Pinpoint the cell where the given text exists, returning its (x, y) midpoint coordinate. 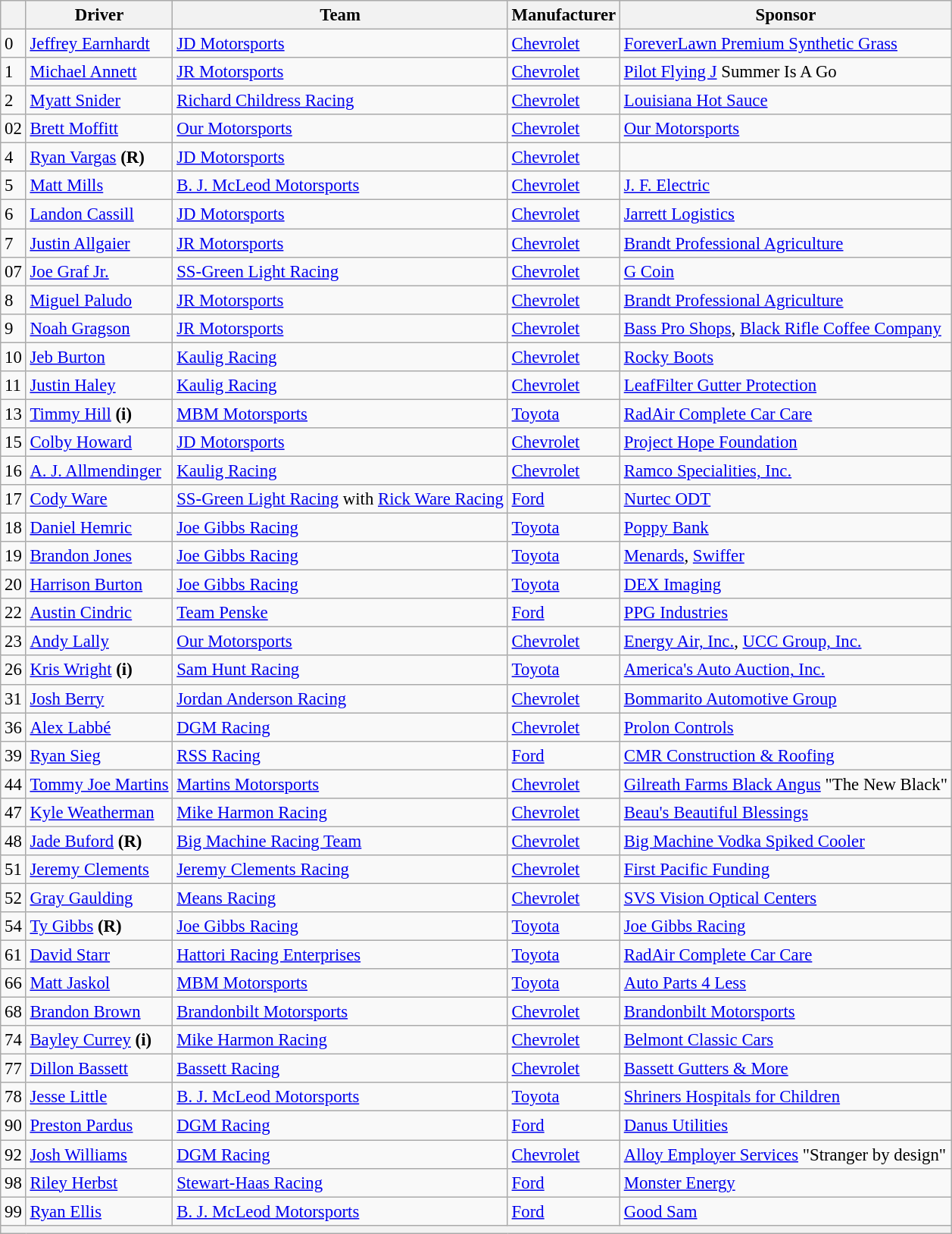
90 (14, 1126)
Andy Lally (99, 642)
6 (14, 214)
77 (14, 1069)
Brandon Jones (99, 556)
7 (14, 243)
Bassett Gutters & More (785, 1069)
Big Machine Racing Team (340, 841)
44 (14, 784)
17 (14, 499)
Alex Labbé (99, 727)
Riley Herbst (99, 1182)
Martins Motorsports (340, 784)
47 (14, 813)
SS-Green Light Racing (340, 271)
15 (14, 442)
4 (14, 158)
Jeffrey Earnhardt (99, 44)
Jeremy Clements Racing (340, 870)
92 (14, 1154)
Matt Mills (99, 186)
David Starr (99, 955)
Matt Jaskol (99, 983)
Auto Parts 4 Less (785, 983)
31 (14, 698)
Josh Williams (99, 1154)
66 (14, 983)
Jesse Little (99, 1098)
ForeverLawn Premium Synthetic Grass (785, 44)
Bayley Currey (i) (99, 1040)
First Pacific Funding (785, 870)
Gilreath Farms Black Angus "The New Black" (785, 784)
39 (14, 755)
Shriners Hospitals for Children (785, 1098)
PPG Industries (785, 613)
16 (14, 470)
Alloy Employer Services "Stranger by design" (785, 1154)
98 (14, 1182)
Ryan Vargas (R) (99, 158)
Timmy Hill (i) (99, 414)
Kyle Weatherman (99, 813)
LeafFilter Gutter Protection (785, 386)
Jarrett Logistics (785, 214)
Driver (99, 15)
11 (14, 386)
23 (14, 642)
Jeremy Clements (99, 870)
A. J. Allmendinger (99, 470)
Jade Buford (R) (99, 841)
J. F. Electric (785, 186)
Josh Berry (99, 698)
Justin Allgaier (99, 243)
18 (14, 528)
Team Penske (340, 613)
Colby Howard (99, 442)
Sponsor (785, 15)
Project Hope Foundation (785, 442)
CMR Construction & Roofing (785, 755)
Brandon Brown (99, 1012)
Jeb Burton (99, 357)
2 (14, 101)
Justin Haley (99, 386)
Means Racing (340, 898)
61 (14, 955)
Gray Gaulding (99, 898)
Prolon Controls (785, 727)
51 (14, 870)
Energy Air, Inc., UCC Group, Inc. (785, 642)
Preston Pardus (99, 1126)
Nurtec ODT (785, 499)
Team (340, 15)
RSS Racing (340, 755)
78 (14, 1098)
Jordan Anderson Racing (340, 698)
Good Sam (785, 1211)
0 (14, 44)
Ryan Sieg (99, 755)
Joe Graf Jr. (99, 271)
Cody Ware (99, 499)
Manufacturer (563, 15)
Bommarito Automotive Group (785, 698)
Michael Annett (99, 72)
02 (14, 129)
G Coin (785, 271)
Menards, Swiffer (785, 556)
Noah Gragson (99, 328)
19 (14, 556)
74 (14, 1040)
DEX Imaging (785, 585)
26 (14, 670)
Brett Moffitt (99, 129)
Monster Energy (785, 1182)
07 (14, 271)
Poppy Bank (785, 528)
Bassett Racing (340, 1069)
10 (14, 357)
Ryan Ellis (99, 1211)
13 (14, 414)
68 (14, 1012)
Miguel Paludo (99, 300)
Ramco Specialities, Inc. (785, 470)
Richard Childress Racing (340, 101)
Rocky Boots (785, 357)
20 (14, 585)
Stewart-Haas Racing (340, 1182)
36 (14, 727)
22 (14, 613)
Austin Cindric (99, 613)
Pilot Flying J Summer Is A Go (785, 72)
Landon Cassill (99, 214)
Sam Hunt Racing (340, 670)
Beau's Beautiful Blessings (785, 813)
Harrison Burton (99, 585)
Hattori Racing Enterprises (340, 955)
Daniel Hemric (99, 528)
SVS Vision Optical Centers (785, 898)
Big Machine Vodka Spiked Cooler (785, 841)
Dillon Bassett (99, 1069)
5 (14, 186)
Ty Gibbs (R) (99, 926)
Tommy Joe Martins (99, 784)
52 (14, 898)
Bass Pro Shops, Black Rifle Coffee Company (785, 328)
SS-Green Light Racing with Rick Ware Racing (340, 499)
99 (14, 1211)
9 (14, 328)
8 (14, 300)
Kris Wright (i) (99, 670)
Belmont Classic Cars (785, 1040)
48 (14, 841)
Louisiana Hot Sauce (785, 101)
America's Auto Auction, Inc. (785, 670)
Danus Utilities (785, 1126)
Myatt Snider (99, 101)
54 (14, 926)
1 (14, 72)
